Detect which cell encompasses the target text, then output its (x, y) center coordinate. 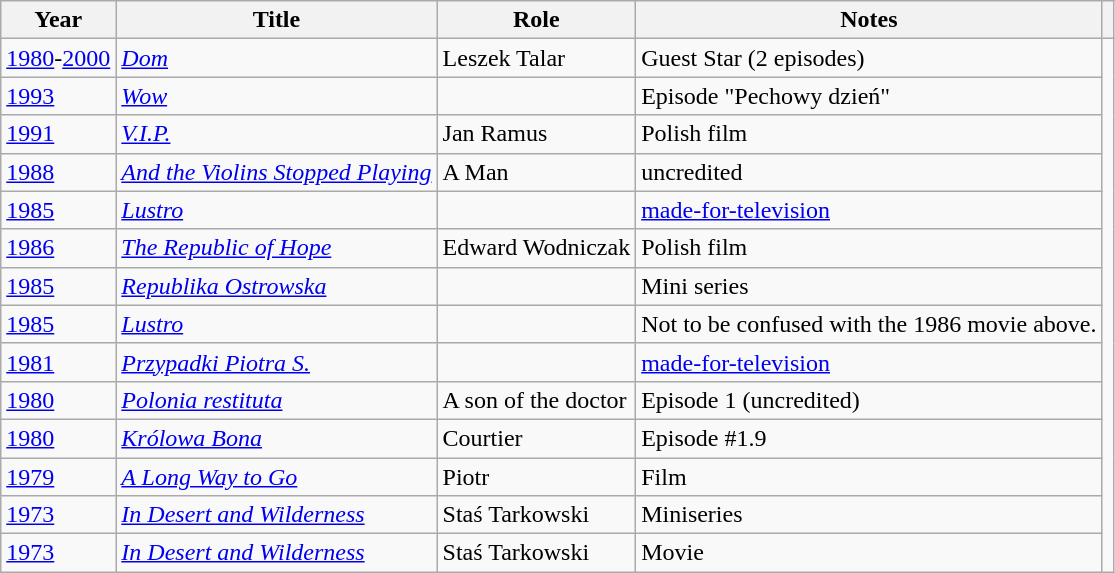
Movie (869, 553)
Edward Wodniczak (536, 248)
Dom (276, 58)
A Long Way to Go (276, 477)
Year (58, 20)
Jan Ramus (536, 134)
Piotr (536, 477)
Leszek Talar (536, 58)
A son of the doctor (536, 400)
Przypadki Piotra S. (276, 362)
A Man (536, 172)
Mini series (869, 286)
Polonia restituta (276, 400)
Role (536, 20)
The Republic of Hope (276, 248)
Film (869, 477)
V.I.P. (276, 134)
Guest Star (2 episodes) (869, 58)
Miniseries (869, 515)
Episode "Pechowy dzień" (869, 96)
Republika Ostrowska (276, 286)
And the Violins Stopped Playing (276, 172)
Wow (276, 96)
Title (276, 20)
1979 (58, 477)
Courtier (536, 438)
1991 (58, 134)
1981 (58, 362)
1980-2000 (58, 58)
1993 (58, 96)
1988 (58, 172)
Episode 1 (uncredited) (869, 400)
Notes (869, 20)
uncredited (869, 172)
Not to be confused with the 1986 movie above. (869, 324)
Episode #1.9 (869, 438)
Królowa Bona (276, 438)
1986 (58, 248)
